Find where the given text appears and provide that cell's center as [x, y] coordinate. 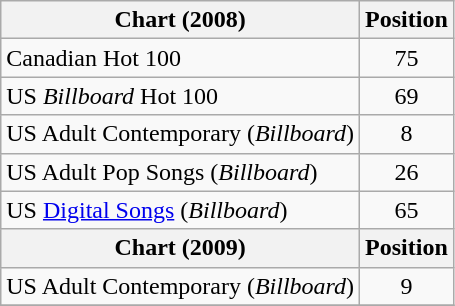
Chart (2008) [180, 20]
US Adult Pop Songs (Billboard) [180, 172]
69 [407, 96]
9 [407, 286]
Canadian Hot 100 [180, 58]
26 [407, 172]
8 [407, 134]
US Billboard Hot 100 [180, 96]
US Digital Songs (Billboard) [180, 210]
75 [407, 58]
65 [407, 210]
Chart (2009) [180, 248]
